Capture the cell that displays the provided text and extract its [X, Y] central coordinate. 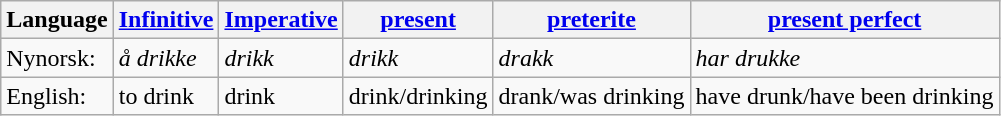
have drunk/have been drinking [844, 96]
drink [281, 96]
Language [57, 20]
har drukke [844, 58]
drank/was drinking [592, 96]
preterite [592, 20]
drakk [592, 58]
Infinitive [166, 20]
to drink [166, 96]
å drikke [166, 58]
present perfect [844, 20]
drink/drinking [418, 96]
Imperative [281, 20]
English: [57, 96]
present [418, 20]
Nynorsk: [57, 58]
